Output the (x, y) coordinate of the center of the cell containing the given text.  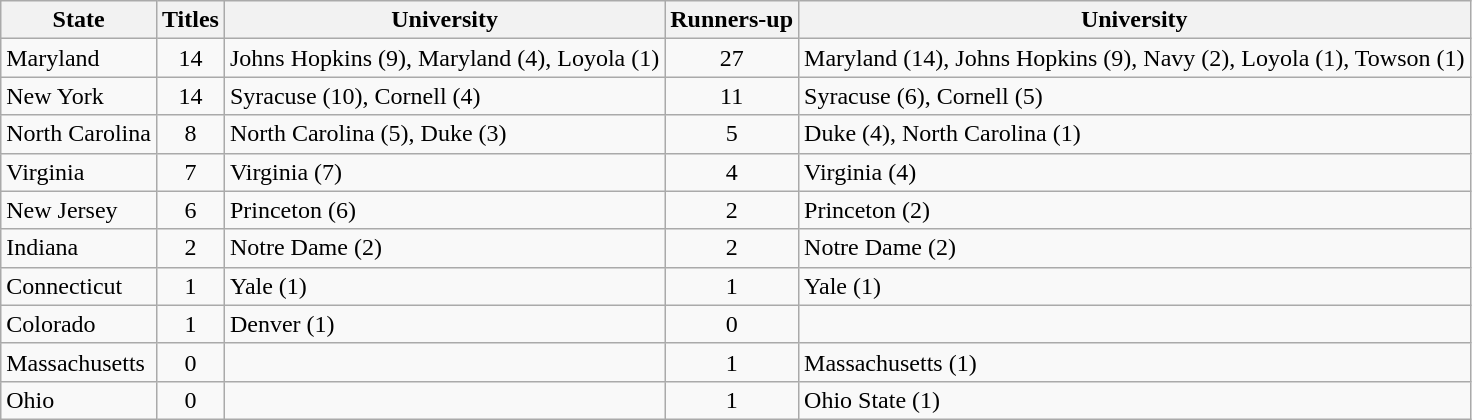
11 (732, 96)
Massachusetts (79, 362)
Duke (4), North Carolina (1) (1135, 134)
27 (732, 58)
Johns Hopkins (9), Maryland (4), Loyola (1) (444, 58)
State (79, 20)
Colorado (79, 324)
Massachusetts (1) (1135, 362)
Titles (190, 20)
Ohio (79, 400)
Maryland (79, 58)
Syracuse (6), Cornell (5) (1135, 96)
Princeton (6) (444, 210)
Syracuse (10), Cornell (4) (444, 96)
North Carolina (5), Duke (3) (444, 134)
Maryland (14), Johns Hopkins (9), Navy (2), Loyola (1), Towson (1) (1135, 58)
Virginia (7) (444, 172)
New Jersey (79, 210)
Virginia (79, 172)
Denver (1) (444, 324)
New York (79, 96)
Virginia (4) (1135, 172)
North Carolina (79, 134)
Indiana (79, 248)
6 (190, 210)
Connecticut (79, 286)
Runners-up (732, 20)
4 (732, 172)
8 (190, 134)
7 (190, 172)
5 (732, 134)
Ohio State (1) (1135, 400)
Princeton (2) (1135, 210)
